Find where the given text appears and provide that cell's center as (x, y) coordinate. 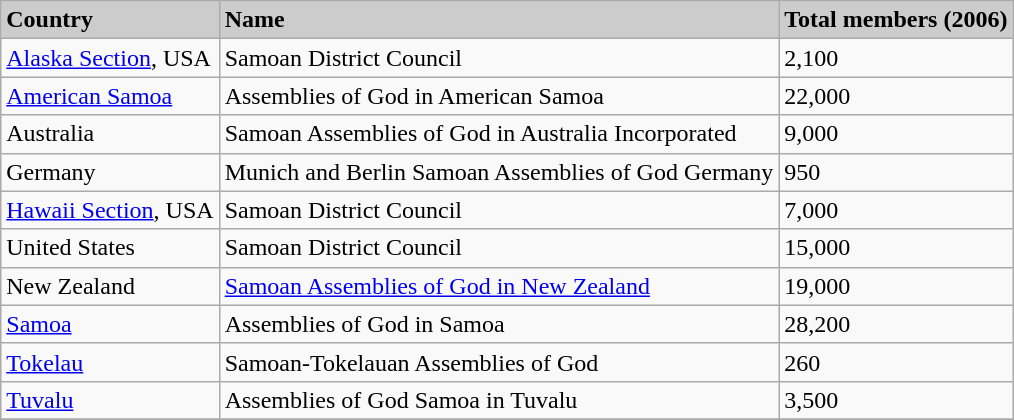
Name (499, 20)
Samoa (110, 324)
New Zealand (110, 286)
Country (110, 20)
Samoan Assemblies of God in New Zealand (499, 286)
260 (896, 362)
Total members (2006) (896, 20)
Alaska Section, USA (110, 58)
Samoan Assemblies of God in Australia Incorporated (499, 134)
22,000 (896, 96)
9,000 (896, 134)
3,500 (896, 400)
Hawaii Section, USA (110, 210)
Assemblies of God in Samoa (499, 324)
950 (896, 172)
Samoan-Tokelauan Assemblies of God (499, 362)
United States (110, 248)
Assemblies of God Samoa in Tuvalu (499, 400)
Tuvalu (110, 400)
19,000 (896, 286)
Munich and Berlin Samoan Assemblies of God Germany (499, 172)
Germany (110, 172)
7,000 (896, 210)
Tokelau (110, 362)
2,100 (896, 58)
Australia (110, 134)
American Samoa (110, 96)
28,200 (896, 324)
Assemblies of God in American Samoa (499, 96)
15,000 (896, 248)
